Extract the (X, Y) coordinate from the center of the cell holding the provided text.  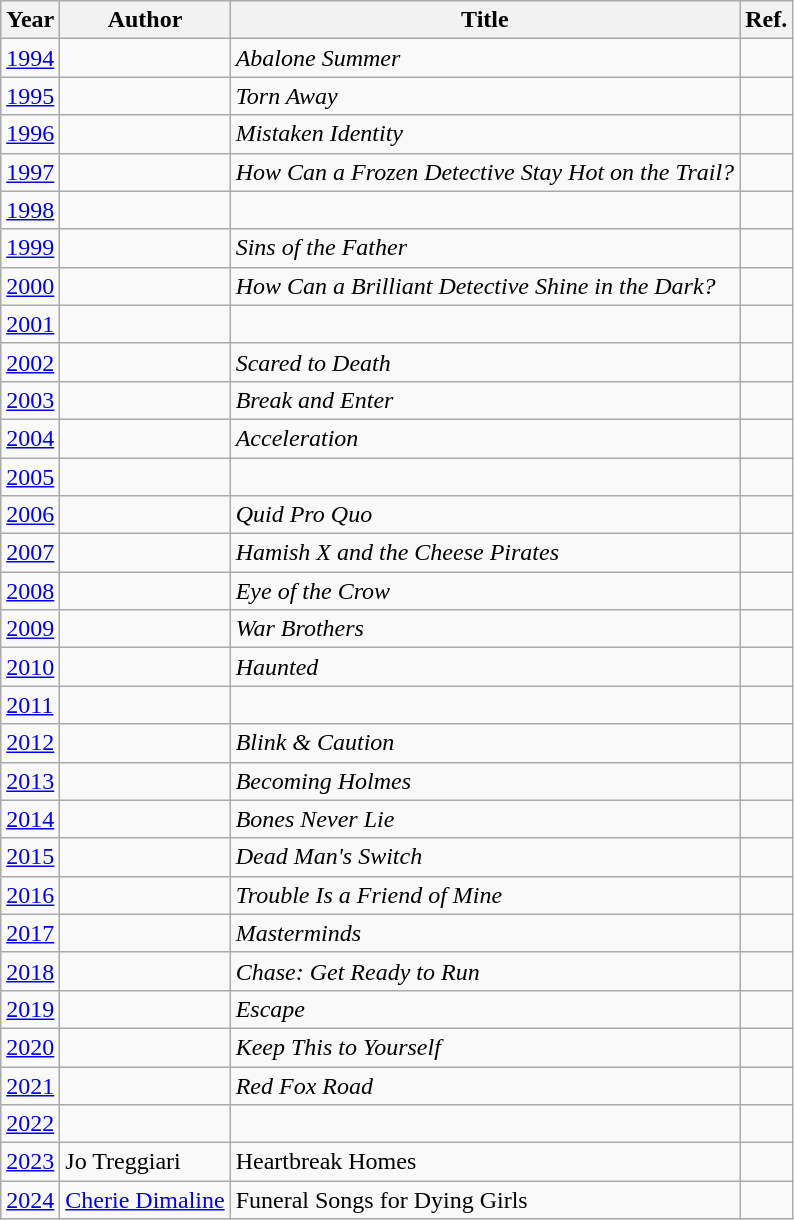
2008 (30, 591)
2000 (30, 286)
How Can a Brilliant Detective Shine in the Dark? (484, 286)
1999 (30, 248)
Jo Treggiari (145, 1162)
2004 (30, 438)
Haunted (484, 667)
1995 (30, 96)
2020 (30, 1047)
2013 (30, 781)
Abalone Summer (484, 58)
Blink & Caution (484, 743)
2006 (30, 515)
Author (145, 20)
Cherie Dimaline (145, 1200)
2015 (30, 857)
Dead Man's Switch (484, 857)
2011 (30, 705)
Title (484, 20)
Escape (484, 1009)
2022 (30, 1124)
2019 (30, 1009)
2012 (30, 743)
Red Fox Road (484, 1085)
Chase: Get Ready to Run (484, 971)
Keep This to Yourself (484, 1047)
2016 (30, 895)
Masterminds (484, 933)
Break and Enter (484, 400)
2017 (30, 933)
Bones Never Lie (484, 819)
2007 (30, 553)
Mistaken Identity (484, 134)
Acceleration (484, 438)
Becoming Holmes (484, 781)
1997 (30, 172)
Sins of the Father (484, 248)
1994 (30, 58)
2003 (30, 400)
Funeral Songs for Dying Girls (484, 1200)
2018 (30, 971)
Hamish X and the Cheese Pirates (484, 553)
Ref. (766, 20)
1998 (30, 210)
2024 (30, 1200)
2021 (30, 1085)
War Brothers (484, 629)
2010 (30, 667)
2009 (30, 629)
Quid Pro Quo (484, 515)
2005 (30, 477)
Scared to Death (484, 362)
Year (30, 20)
Trouble Is a Friend of Mine (484, 895)
Eye of the Crow (484, 591)
2002 (30, 362)
2023 (30, 1162)
1996 (30, 134)
How Can a Frozen Detective Stay Hot on the Trail? (484, 172)
Torn Away (484, 96)
2014 (30, 819)
Heartbreak Homes (484, 1162)
2001 (30, 324)
